Search for the cell housing the specified text and yield its [X, Y] center coordinate. 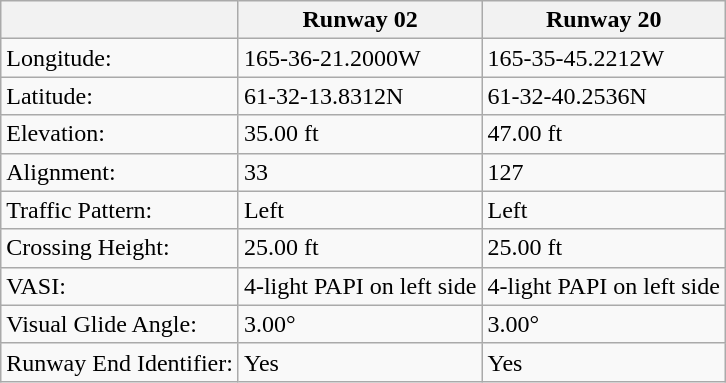
Runway End Identifier: [120, 362]
Runway 20 [604, 20]
61-32-40.2536N [604, 96]
Alignment: [120, 172]
Latitude: [120, 96]
Runway 02 [360, 20]
Visual Glide Angle: [120, 324]
61-32-13.8312N [360, 96]
33 [360, 172]
165-36-21.2000W [360, 58]
127 [604, 172]
Crossing Height: [120, 248]
165-35-45.2212W [604, 58]
47.00 ft [604, 134]
Longitude: [120, 58]
35.00 ft [360, 134]
Traffic Pattern: [120, 210]
VASI: [120, 286]
Elevation: [120, 134]
